Pinpoint the cell where the given text exists, returning its (x, y) midpoint coordinate. 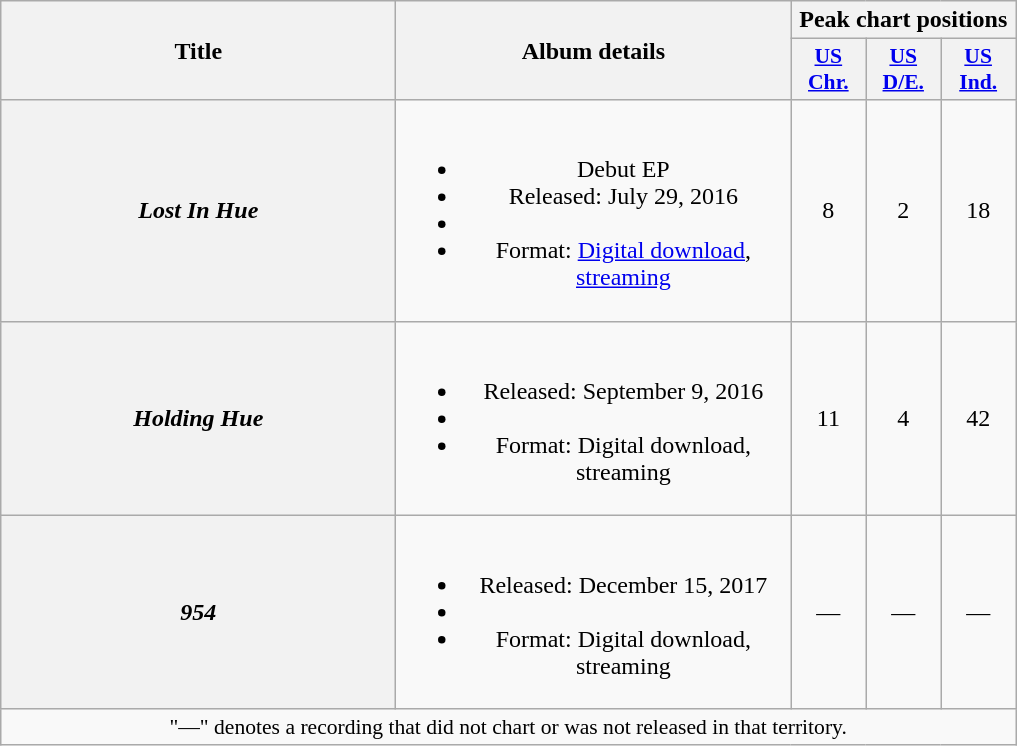
Album details (594, 50)
Peak chart positions (904, 20)
8 (828, 210)
Debut EPReleased: July 29, 2016Format: Digital download, streaming (594, 210)
USChr. (828, 70)
18 (978, 210)
Holding Hue (198, 418)
USInd. (978, 70)
954 (198, 612)
USD/E. (904, 70)
"—" denotes a recording that did not chart or was not released in that territory. (508, 727)
4 (904, 418)
2 (904, 210)
11 (828, 418)
42 (978, 418)
Lost In Hue (198, 210)
Released: September 9, 2016Format: Digital download, streaming (594, 418)
Released: December 15, 2017Format: Digital download, streaming (594, 612)
Title (198, 50)
